Provide the [x, y] coordinate of the cell's center where the given text is located.  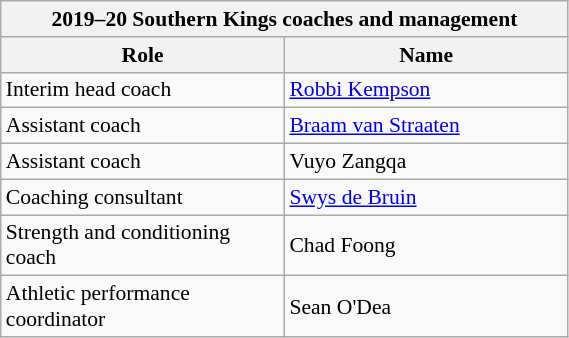
Braam van Straaten [426, 126]
Swys de Bruin [426, 197]
Name [426, 55]
Coaching consultant [143, 197]
Robbi Kempson [426, 90]
Strength and conditioning coach [143, 246]
Chad Foong [426, 246]
Interim head coach [143, 90]
2019–20 Southern Kings coaches and management [284, 19]
Athletic performance coordinator [143, 306]
Role [143, 55]
Sean O'Dea [426, 306]
Vuyo Zangqa [426, 162]
